Detect which cell encompasses the target text, then output its [x, y] center coordinate. 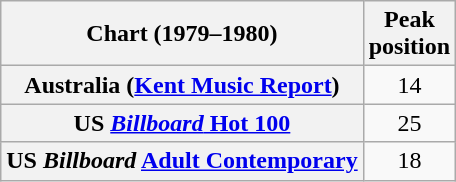
18 [409, 161]
Peakposition [409, 34]
Chart (1979–1980) [182, 34]
US Billboard Adult Contemporary [182, 161]
US Billboard Hot 100 [182, 123]
14 [409, 85]
25 [409, 123]
Australia (Kent Music Report) [182, 85]
